Output the (X, Y) coordinate of the center of the cell containing the given text.  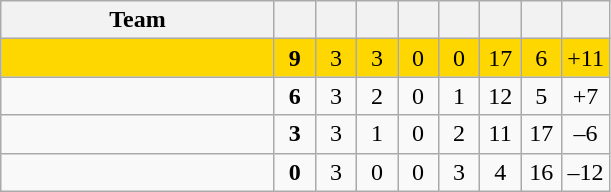
–12 (586, 172)
+7 (586, 96)
Team (138, 20)
11 (500, 134)
16 (542, 172)
9 (294, 58)
4 (500, 172)
12 (500, 96)
–6 (586, 134)
5 (542, 96)
+11 (586, 58)
